Scan for the cell matching the given text and deliver its [X, Y] coordinate at center. 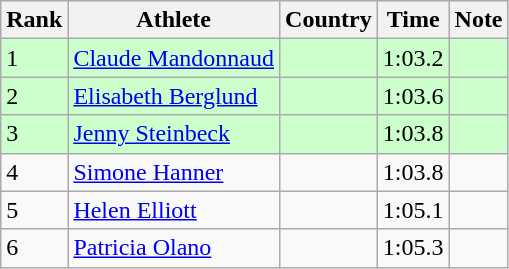
Time [413, 20]
Jenny Steinbeck [174, 134]
Simone Hanner [174, 172]
3 [34, 134]
Country [329, 20]
1:03.2 [413, 58]
5 [34, 210]
Rank [34, 20]
1:05.3 [413, 248]
Helen Elliott [174, 210]
Note [478, 20]
Athlete [174, 20]
1:05.1 [413, 210]
Claude Mandonnaud [174, 58]
1 [34, 58]
Elisabeth Berglund [174, 96]
Patricia Olano [174, 248]
6 [34, 248]
1:03.6 [413, 96]
4 [34, 172]
2 [34, 96]
